Locate the cell with the specified text and output its [X, Y] center coordinate. 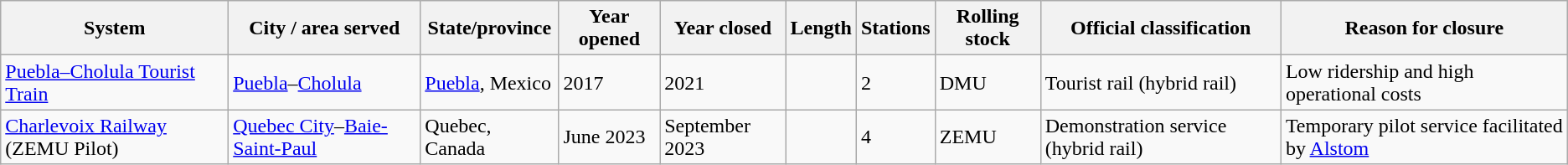
June 2023 [610, 137]
Charlevoix Railway (ZEMU Pilot) [115, 137]
September 2023 [723, 137]
Demonstration service (hybrid rail) [1161, 137]
Quebec City–Baie-Saint-Paul [325, 137]
Official classification [1161, 28]
City / area served [325, 28]
Year closed [723, 28]
Length [821, 28]
2 [895, 82]
2017 [610, 82]
ZEMU [988, 137]
Rolling stock [988, 28]
Stations [895, 28]
Low ridership and high operational costs [1424, 82]
State/province [489, 28]
Puebla–Cholula [325, 82]
Quebec, Canada [489, 137]
Temporary pilot service facilitated by Alstom [1424, 137]
Year opened [610, 28]
Reason for closure [1424, 28]
Puebla, Mexico [489, 82]
DMU [988, 82]
Tourist rail (hybrid rail) [1161, 82]
4 [895, 137]
Puebla–Cholula Tourist Train [115, 82]
2021 [723, 82]
System [115, 28]
